Provide the (x, y) coordinate of the cell's center where the given text is located.  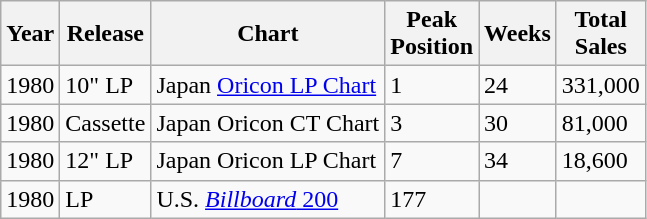
TotalSales (600, 34)
12" LP (106, 161)
18,600 (600, 161)
30 (518, 123)
Chart (268, 34)
LP (106, 199)
U.S. Billboard 200 (268, 199)
1 (432, 85)
Japan Oricon CT Chart (268, 123)
Year (30, 34)
7 (432, 161)
331,000 (600, 85)
10" LP (106, 85)
3 (432, 123)
34 (518, 161)
177 (432, 199)
Weeks (518, 34)
24 (518, 85)
Release (106, 34)
81,000 (600, 123)
Cassette (106, 123)
PeakPosition (432, 34)
